From the cell containing the given text, extract its center point as [x, y] coordinate. 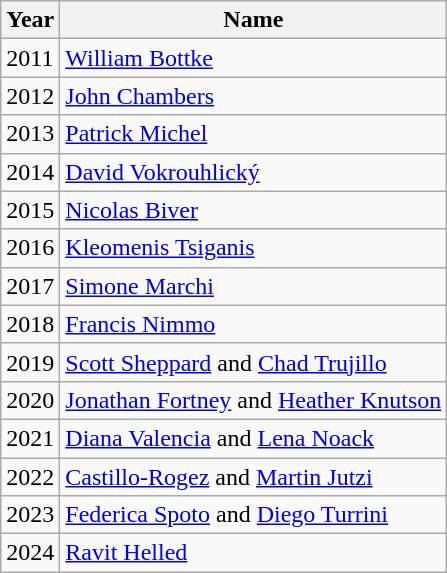
2012 [30, 96]
2021 [30, 438]
Nicolas Biver [254, 210]
Diana Valencia and Lena Noack [254, 438]
2016 [30, 248]
2022 [30, 477]
Federica Spoto and Diego Turrini [254, 515]
2017 [30, 286]
Name [254, 20]
2020 [30, 400]
2019 [30, 362]
Year [30, 20]
2014 [30, 172]
Ravit Helled [254, 553]
2015 [30, 210]
Scott Sheppard and Chad Trujillo [254, 362]
John Chambers [254, 96]
2024 [30, 553]
William Bottke [254, 58]
Simone Marchi [254, 286]
Kleomenis Tsiganis [254, 248]
2011 [30, 58]
Castillo-Rogez and Martin Jutzi [254, 477]
Francis Nimmo [254, 324]
David Vokrouhlický [254, 172]
2018 [30, 324]
2023 [30, 515]
Patrick Michel [254, 134]
Jonathan Fortney and Heather Knutson [254, 400]
2013 [30, 134]
